Find where the given text appears and provide that cell's center as (x, y) coordinate. 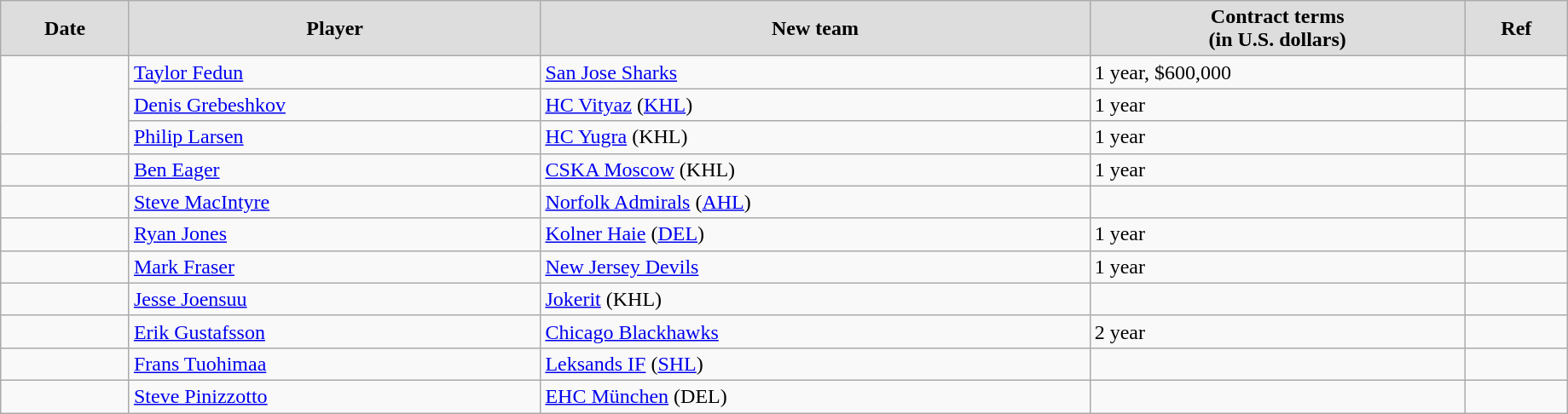
Philip Larsen (334, 137)
Steve Pinizzotto (334, 396)
Jesse Joensuu (334, 299)
Player (334, 29)
Ref (1516, 29)
Norfolk Admirals (AHL) (815, 202)
New team (815, 29)
CSKA Moscow (KHL) (815, 170)
Jokerit (KHL) (815, 299)
New Jersey Devils (815, 267)
Taylor Fedun (334, 72)
San Jose Sharks (815, 72)
Kolner Haie (DEL) (815, 234)
Ben Eager (334, 170)
2 year (1277, 331)
EHC München (DEL) (815, 396)
HC Vityaz (KHL) (815, 105)
Chicago Blackhawks (815, 331)
Mark Fraser (334, 267)
Ryan Jones (334, 234)
Contract terms(in U.S. dollars) (1277, 29)
1 year, $600,000 (1277, 72)
Frans Tuohimaa (334, 364)
Erik Gustafsson (334, 331)
Denis Grebeshkov (334, 105)
Steve MacIntyre (334, 202)
Leksands IF (SHL) (815, 364)
HC Yugra (KHL) (815, 137)
Date (65, 29)
